Capture the cell that displays the provided text and extract its [x, y] central coordinate. 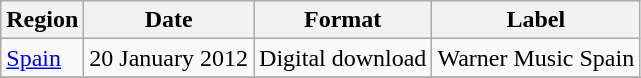
20 January 2012 [169, 58]
Format [343, 20]
Spain [42, 58]
Digital download [343, 58]
Date [169, 20]
Label [536, 20]
Warner Music Spain [536, 58]
Region [42, 20]
